Pinpoint the cell where the given text exists, returning its (x, y) midpoint coordinate. 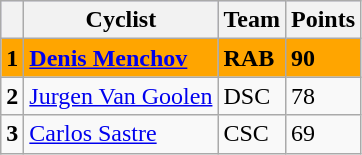
CSC (252, 134)
Carlos Sastre (121, 134)
3 (12, 134)
Team (252, 20)
Cyclist (121, 20)
78 (322, 96)
Jurgen Van Goolen (121, 96)
69 (322, 134)
Denis Menchov (121, 58)
90 (322, 58)
RAB (252, 58)
1 (12, 58)
DSC (252, 96)
Points (322, 20)
2 (12, 96)
